Search for the cell housing the specified text and yield its [x, y] center coordinate. 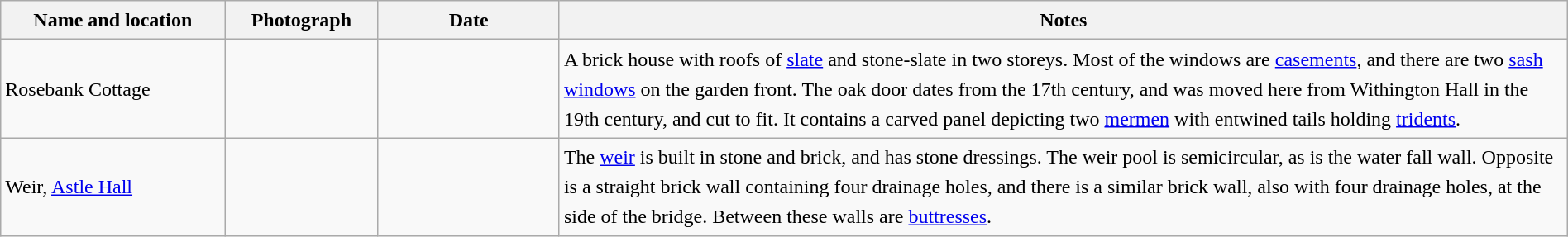
Name and location [112, 20]
Date [468, 20]
Photograph [301, 20]
Weir, Astle Hall [112, 187]
Notes [1064, 20]
Rosebank Cottage [112, 89]
